For the text-containing cell, return its midpoint in (X, Y) coordinate format. 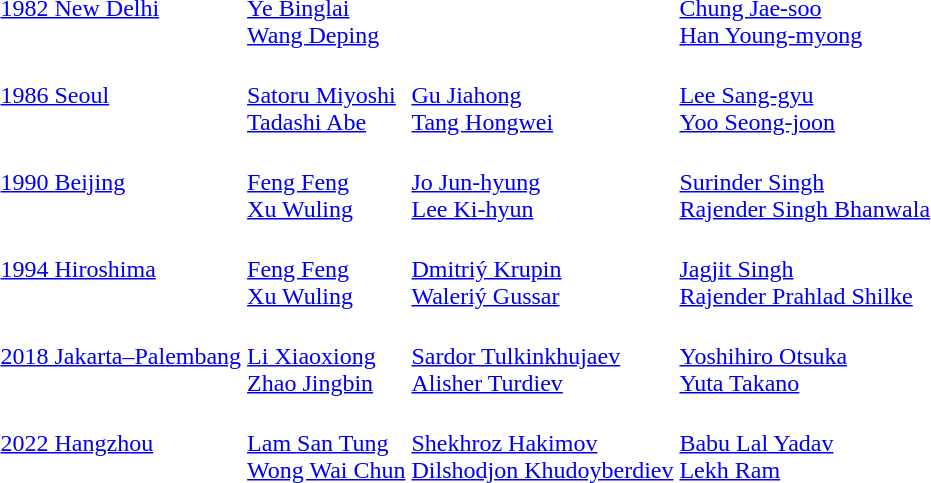
Jo Jun-hyungLee Ki-hyun (542, 182)
Sardor TulkinkhujaevAlisher Turdiev (542, 356)
Satoru MiyoshiTadashi Abe (326, 95)
Gu JiahongTang Hongwei (542, 95)
Dmitriý KrupinWaleriý Gussar (542, 269)
Li XiaoxiongZhao Jingbin (326, 356)
